Output the [x, y] coordinate of the center of the cell containing the given text.  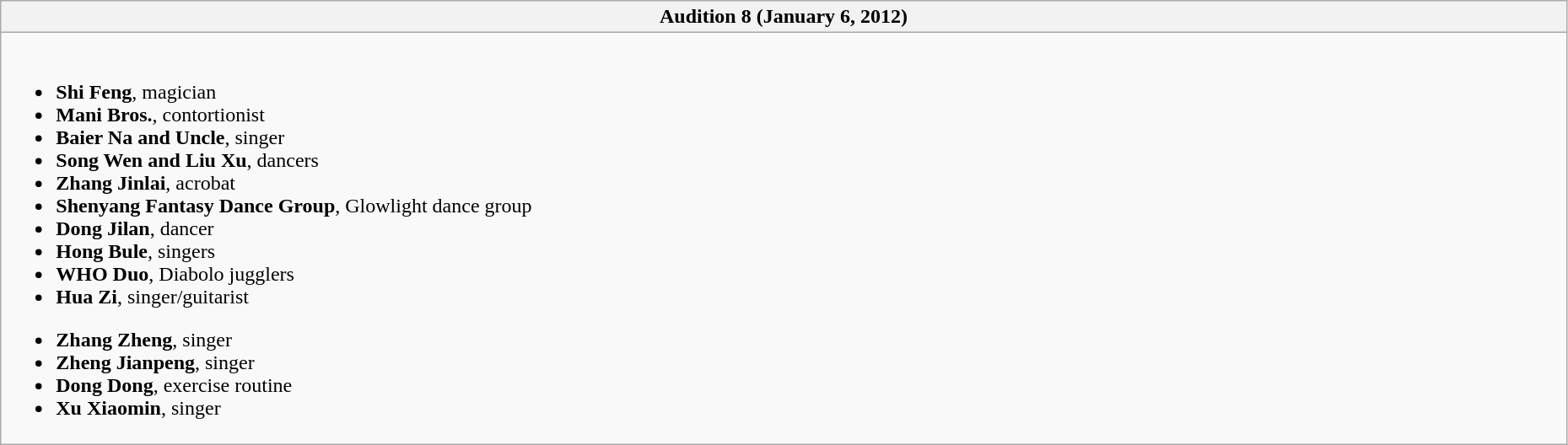
Audition 8 (January 6, 2012) [784, 17]
